For the text-containing cell, return its midpoint in (x, y) coordinate format. 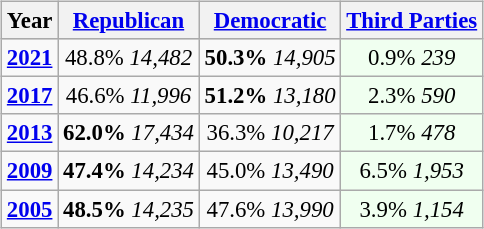
2005 (30, 209)
47.4% 14,234 (129, 171)
48.5% 14,235 (129, 209)
Third Parties (412, 21)
47.6% 13,990 (270, 209)
36.3% 10,217 (270, 133)
48.8% 14,482 (129, 58)
2.3% 590 (412, 96)
50.3% 14,905 (270, 58)
Republican (129, 21)
2013 (30, 133)
2017 (30, 96)
Year (30, 21)
1.7% 478 (412, 133)
2021 (30, 58)
62.0% 17,434 (129, 133)
6.5% 1,953 (412, 171)
45.0% 13,490 (270, 171)
2009 (30, 171)
Democratic (270, 21)
46.6% 11,996 (129, 96)
51.2% 13,180 (270, 96)
3.9% 1,154 (412, 209)
0.9% 239 (412, 58)
